For the text-containing cell, return its midpoint in (x, y) coordinate format. 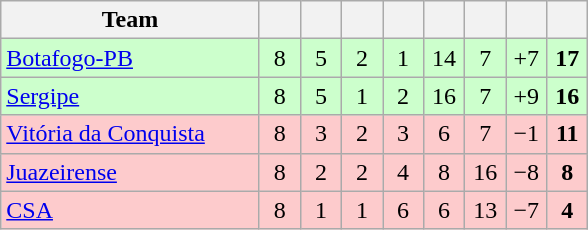
−7 (526, 210)
11 (568, 134)
−8 (526, 172)
+7 (526, 58)
14 (444, 58)
Botafogo-PB (130, 58)
CSA (130, 210)
+9 (526, 96)
17 (568, 58)
−1 (526, 134)
Team (130, 20)
13 (486, 210)
Vitória da Conquista (130, 134)
Sergipe (130, 96)
Juazeirense (130, 172)
